Return the [X, Y] coordinate for the center point of the cell that contains the specified text.  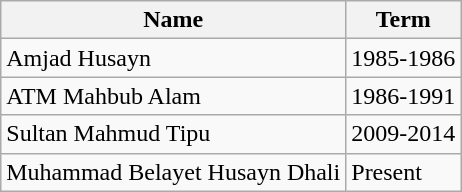
1985-1986 [404, 58]
Sultan Mahmud Tipu [174, 134]
2009-2014 [404, 134]
1986-1991 [404, 96]
Muhammad Belayet Husayn Dhali [174, 172]
Present [404, 172]
Term [404, 20]
Name [174, 20]
ATM Mahbub Alam [174, 96]
Amjad Husayn [174, 58]
